Search for the cell housing the specified text and yield its (x, y) center coordinate. 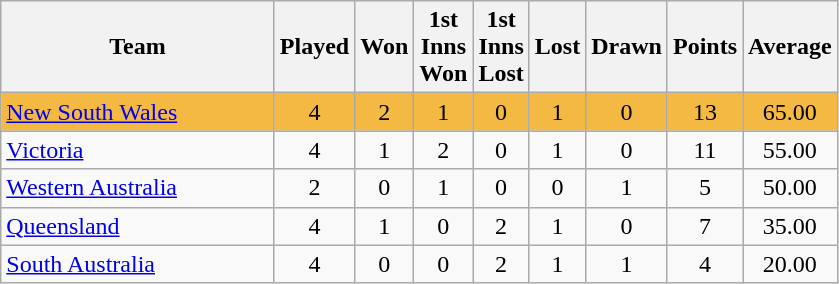
Drawn (627, 47)
Western Australia (138, 188)
Won (384, 47)
Victoria (138, 150)
11 (704, 150)
65.00 (790, 112)
Team (138, 47)
Average (790, 47)
5 (704, 188)
13 (704, 112)
1st Inns Won (444, 47)
35.00 (790, 226)
Points (704, 47)
50.00 (790, 188)
Lost (557, 47)
South Australia (138, 264)
1st Inns Lost (501, 47)
7 (704, 226)
Queensland (138, 226)
New South Wales (138, 112)
20.00 (790, 264)
55.00 (790, 150)
Played (314, 47)
